Search for the cell housing the specified text and yield its [x, y] center coordinate. 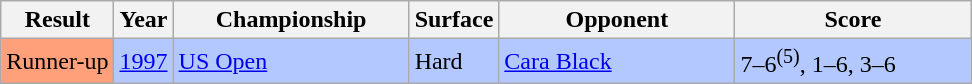
Runner-up [58, 62]
Score [853, 20]
Opponent [617, 20]
7–6(5), 1–6, 3–6 [853, 62]
Hard [454, 62]
Result [58, 20]
Cara Black [617, 62]
Year [144, 20]
US Open [291, 62]
1997 [144, 62]
Championship [291, 20]
Surface [454, 20]
